Provide the [x, y] coordinate of the cell's center where the given text is located.  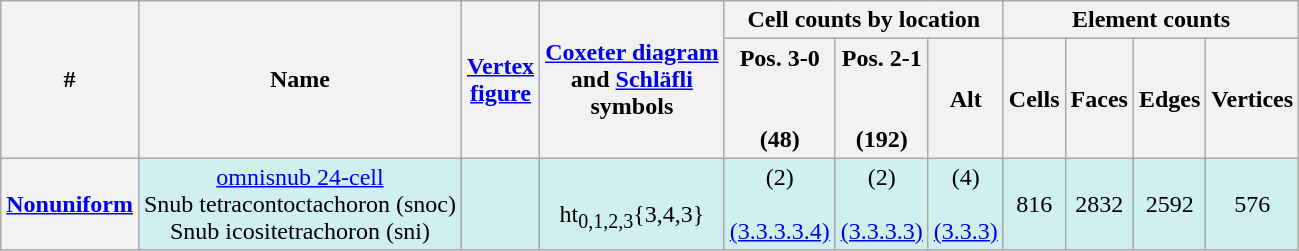
Vertexfigure [500, 80]
Edges [1169, 98]
Alt [966, 98]
Nonuniform [70, 204]
Cells [1034, 98]
(2)(3.3.3.3.4) [780, 204]
omnisnub 24-cellSnub tetracontoctachoron (snoc)Snub icositetrachoron (sni) [300, 204]
2832 [1099, 204]
Pos. 3-0(48) [780, 98]
Name [300, 80]
576 [1252, 204]
Pos. 2-1(192) [882, 98]
Faces [1099, 98]
# [70, 80]
(4)(3.3.3) [966, 204]
Vertices [1252, 98]
Element counts [1150, 20]
Cell counts by location [864, 20]
(2)(3.3.3.3) [882, 204]
ht0,1,2,3{3,4,3} [632, 204]
2592 [1169, 204]
816 [1034, 204]
Coxeter diagramand Schläflisymbols [632, 80]
